Find where the given text appears and provide that cell's center as [X, Y] coordinate. 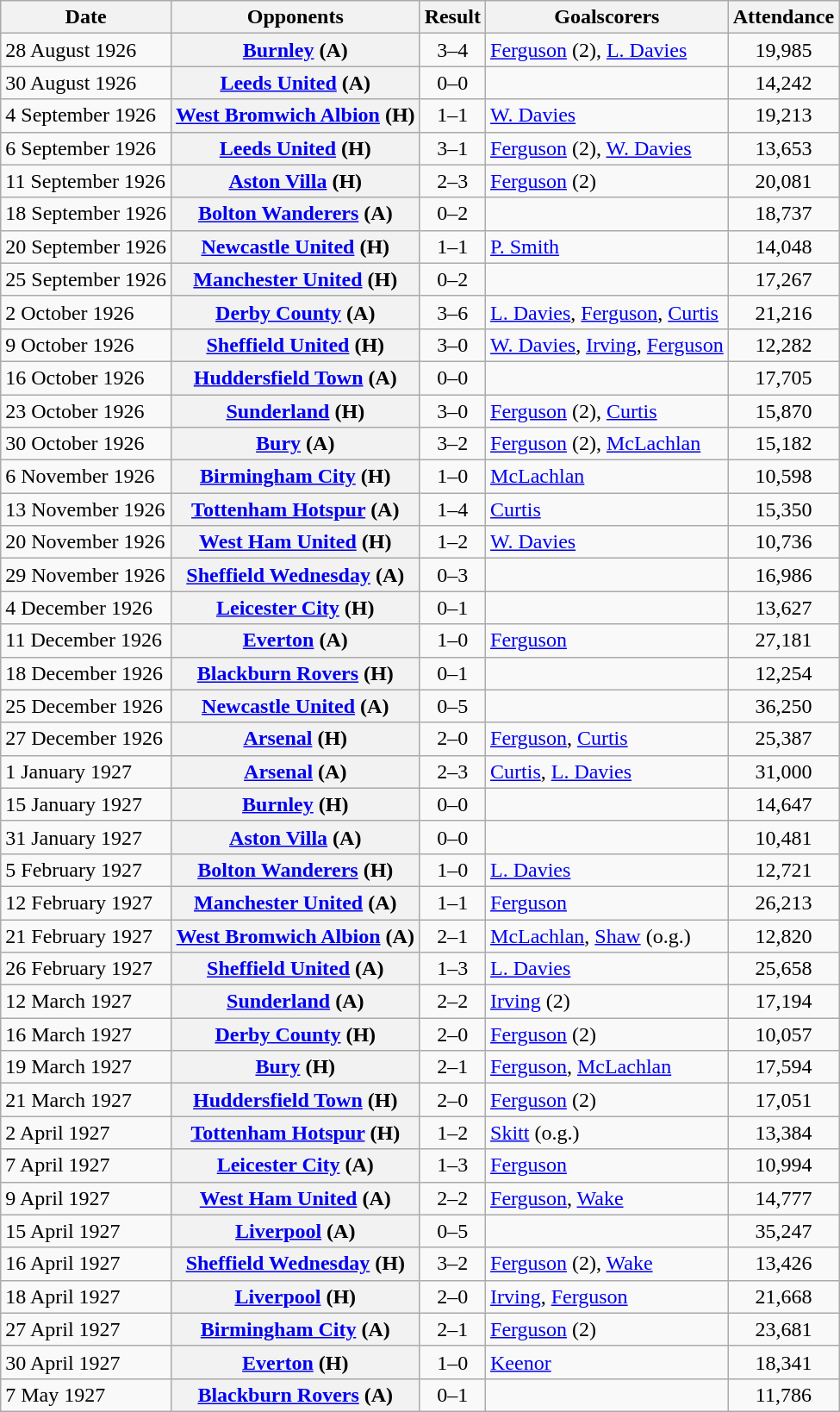
17,267 [783, 279]
10,994 [783, 1165]
35,247 [783, 1231]
17,051 [783, 1100]
7 May 1927 [86, 1395]
12 March 1927 [86, 1002]
L. Davies, Ferguson, Curtis [607, 312]
25,387 [783, 739]
Ferguson (2), Curtis [607, 411]
Date [86, 17]
19,985 [783, 50]
Arsenal (H) [295, 739]
18,341 [783, 1362]
15 January 1927 [86, 804]
23,681 [783, 1329]
Huddersfield Town (H) [295, 1100]
Sheffield Wednesday (A) [295, 575]
17,705 [783, 378]
2 October 1926 [86, 312]
Birmingham City (H) [295, 477]
12,820 [783, 935]
Leeds United (H) [295, 148]
Huddersfield Town (A) [295, 378]
Liverpool (H) [295, 1296]
21 March 1927 [86, 1100]
15,350 [783, 509]
12,282 [783, 345]
16 April 1927 [86, 1264]
Manchester United (H) [295, 279]
Newcastle United (A) [295, 706]
Derby County (H) [295, 1034]
Ferguson, Curtis [607, 739]
1 January 1927 [86, 772]
11 September 1926 [86, 181]
Result [452, 17]
27 April 1927 [86, 1329]
27 December 1926 [86, 739]
Curtis [607, 509]
West Bromwich Albion (H) [295, 116]
Leicester City (A) [295, 1165]
1–4 [452, 509]
25,658 [783, 969]
6 November 1926 [86, 477]
31 January 1927 [86, 837]
13,653 [783, 148]
West Ham United (H) [295, 542]
13,426 [783, 1264]
0–3 [452, 575]
Bolton Wanderers (A) [295, 214]
25 December 1926 [86, 706]
29 November 1926 [86, 575]
Irving, Ferguson [607, 1296]
20,081 [783, 181]
20 September 1926 [86, 247]
21 February 1927 [86, 935]
26 February 1927 [86, 969]
17,594 [783, 1067]
18 April 1927 [86, 1296]
21,668 [783, 1296]
West Ham United (A) [295, 1198]
10,598 [783, 477]
7 April 1927 [86, 1165]
18,737 [783, 214]
Bury (H) [295, 1067]
Ferguson (2), Wake [607, 1264]
2 April 1927 [86, 1133]
16 March 1927 [86, 1034]
12,254 [783, 673]
14,777 [783, 1198]
14,242 [783, 83]
Bolton Wanderers (H) [295, 870]
Everton (A) [295, 640]
30 April 1927 [86, 1362]
11,786 [783, 1395]
26,213 [783, 903]
4 September 1926 [86, 116]
12,721 [783, 870]
Blackburn Rovers (H) [295, 673]
Birmingham City (A) [295, 1329]
27,181 [783, 640]
Arsenal (A) [295, 772]
Sheffield Wednesday (H) [295, 1264]
16,986 [783, 575]
Tottenham Hotspur (H) [295, 1133]
31,000 [783, 772]
Bury (A) [295, 444]
P. Smith [607, 247]
17,194 [783, 1002]
McLachlan [607, 477]
Sheffield United (H) [295, 345]
11 December 1926 [86, 640]
15 April 1927 [86, 1231]
Ferguson (2), W. Davies [607, 148]
18 December 1926 [86, 673]
Tottenham Hotspur (A) [295, 509]
30 October 1926 [86, 444]
Keenor [607, 1362]
15,182 [783, 444]
23 October 1926 [86, 411]
W. Davies, Irving, Ferguson [607, 345]
30 August 1926 [86, 83]
Curtis, L. Davies [607, 772]
3–4 [452, 50]
3–1 [452, 148]
9 April 1927 [86, 1198]
10,736 [783, 542]
Sunderland (A) [295, 1002]
Sunderland (H) [295, 411]
Everton (H) [295, 1362]
Manchester United (A) [295, 903]
Burnley (H) [295, 804]
Leicester City (H) [295, 608]
Aston Villa (H) [295, 181]
West Bromwich Albion (A) [295, 935]
18 September 1926 [86, 214]
21,216 [783, 312]
36,250 [783, 706]
McLachlan, Shaw (o.g.) [607, 935]
10,481 [783, 837]
Ferguson, Wake [607, 1198]
Opponents [295, 17]
20 November 1926 [86, 542]
Blackburn Rovers (A) [295, 1395]
9 October 1926 [86, 345]
Goalscorers [607, 17]
19 March 1927 [86, 1067]
Burnley (A) [295, 50]
3–6 [452, 312]
Derby County (A) [295, 312]
Liverpool (A) [295, 1231]
10,057 [783, 1034]
Ferguson (2), L. Davies [607, 50]
Attendance [783, 17]
Newcastle United (H) [295, 247]
19,213 [783, 116]
Skitt (o.g.) [607, 1133]
Sheffield United (A) [295, 969]
28 August 1926 [86, 50]
Leeds United (A) [295, 83]
25 September 1926 [86, 279]
13,384 [783, 1133]
Irving (2) [607, 1002]
6 September 1926 [86, 148]
Ferguson (2), McLachlan [607, 444]
13 November 1926 [86, 509]
Aston Villa (A) [295, 837]
Ferguson, McLachlan [607, 1067]
13,627 [783, 608]
5 February 1927 [86, 870]
15,870 [783, 411]
14,048 [783, 247]
16 October 1926 [86, 378]
12 February 1927 [86, 903]
4 December 1926 [86, 608]
14,647 [783, 804]
